For the text-containing cell, return its midpoint in (X, Y) coordinate format. 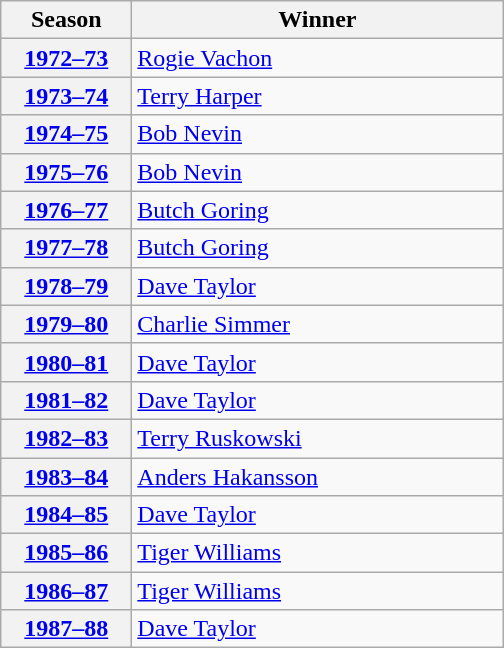
Winner (318, 20)
Terry Ruskowski (318, 438)
1986–87 (66, 591)
Terry Harper (318, 96)
1985–86 (66, 553)
Anders Hakansson (318, 477)
Season (66, 20)
1983–84 (66, 477)
1982–83 (66, 438)
1981–82 (66, 400)
1980–81 (66, 362)
1984–85 (66, 515)
1978–79 (66, 286)
1972–73 (66, 58)
1975–76 (66, 172)
1987–88 (66, 629)
Charlie Simmer (318, 324)
1973–74 (66, 96)
1979–80 (66, 324)
1977–78 (66, 248)
1976–77 (66, 210)
Rogie Vachon (318, 58)
1974–75 (66, 134)
